From the cell containing the given text, extract its center point as (X, Y) coordinate. 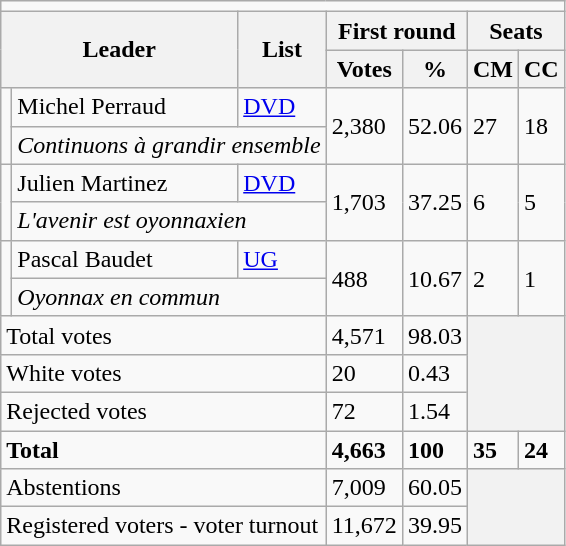
Rejected votes (164, 411)
52.06 (434, 126)
2,380 (364, 126)
37.25 (434, 202)
2 (492, 278)
39.95 (434, 526)
24 (541, 449)
% (434, 69)
18 (541, 126)
10.67 (434, 278)
60.05 (434, 488)
Michel Perraud (125, 107)
4,663 (364, 449)
UG (282, 259)
1.54 (434, 411)
Total (164, 449)
Seats (516, 31)
White votes (164, 373)
L'avenir est oyonnaxien (169, 221)
1 (541, 278)
Pascal Baudet (125, 259)
Leader (120, 50)
5 (541, 202)
CC (541, 69)
First round (396, 31)
98.03 (434, 335)
488 (364, 278)
1,703 (364, 202)
27 (492, 126)
CM (492, 69)
20 (364, 373)
Votes (364, 69)
Abstentions (164, 488)
Registered voters - voter turnout (164, 526)
11,672 (364, 526)
6 (492, 202)
Continuons à grandir ensemble (169, 145)
72 (364, 411)
35 (492, 449)
0.43 (434, 373)
Total votes (164, 335)
Julien Martinez (125, 183)
4,571 (364, 335)
Oyonnax en commun (169, 297)
7,009 (364, 488)
List (282, 50)
100 (434, 449)
